From the cell containing the given text, extract its center point as (X, Y) coordinate. 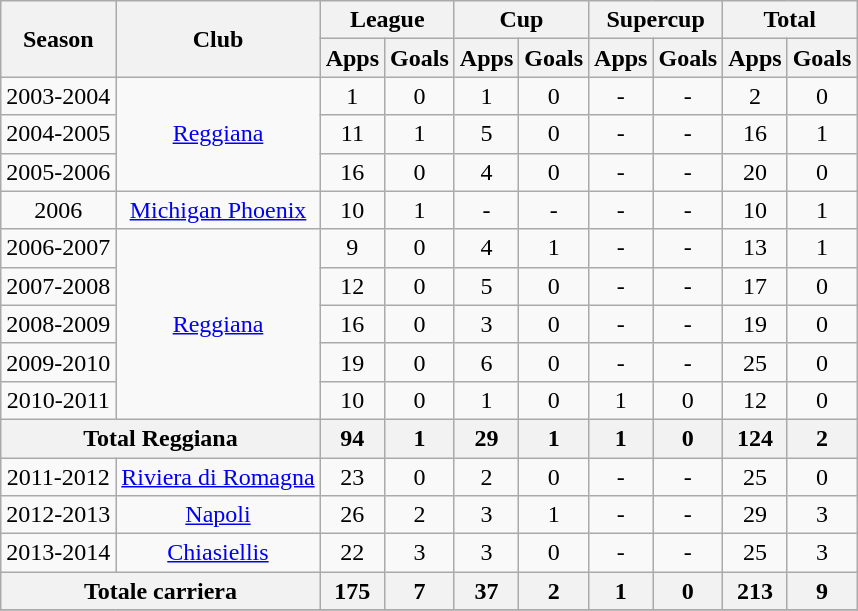
94 (352, 438)
213 (755, 591)
13 (755, 248)
124 (755, 438)
2011-2012 (58, 477)
37 (486, 591)
Total (790, 20)
6 (486, 362)
2008-2009 (58, 324)
17 (755, 286)
2006-2007 (58, 248)
Napoli (218, 515)
Michigan Phoenix (218, 210)
Cup (521, 20)
23 (352, 477)
Season (58, 39)
11 (352, 134)
2004-2005 (58, 134)
2006 (58, 210)
26 (352, 515)
2009-2010 (58, 362)
Totale carriera (160, 591)
7 (420, 591)
2007-2008 (58, 286)
20 (755, 172)
2010-2011 (58, 400)
Total Reggiana (160, 438)
2003-2004 (58, 96)
2005-2006 (58, 172)
Club (218, 39)
22 (352, 553)
League (387, 20)
2012-2013 (58, 515)
Supercup (656, 20)
Riviera di Romagna (218, 477)
2013-2014 (58, 553)
Chiasiellis (218, 553)
175 (352, 591)
